Determine the (x, y) coordinate at the center of the cell enclosing the given text.  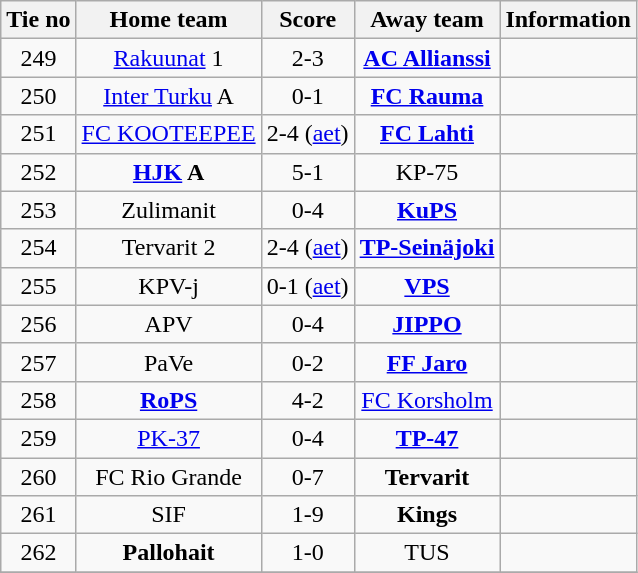
259 (38, 438)
250 (38, 96)
Tie no (38, 20)
Kings (427, 515)
KPV-j (168, 286)
PaVe (168, 362)
AC Allianssi (427, 58)
Tervarit 2 (168, 248)
4-2 (308, 400)
260 (38, 477)
Home team (168, 20)
0-2 (308, 362)
258 (38, 400)
1-9 (308, 515)
Inter Turku A (168, 96)
Zulimanit (168, 210)
Information (568, 20)
FC Rauma (427, 96)
1-0 (308, 553)
256 (38, 324)
Score (308, 20)
TP-Seinäjoki (427, 248)
2-3 (308, 58)
Rakuunat 1 (168, 58)
FF Jaro (427, 362)
FC Lahti (427, 134)
262 (38, 553)
0-7 (308, 477)
VPS (427, 286)
252 (38, 172)
KuPS (427, 210)
HJK A (168, 172)
257 (38, 362)
261 (38, 515)
253 (38, 210)
SIF (168, 515)
FC KOOTEEPEE (168, 134)
255 (38, 286)
Pallohait (168, 553)
5-1 (308, 172)
APV (168, 324)
Tervarit (427, 477)
249 (38, 58)
KP-75 (427, 172)
RoPS (168, 400)
Away team (427, 20)
0-1 (308, 96)
TUS (427, 553)
PK-37 (168, 438)
TP-47 (427, 438)
251 (38, 134)
254 (38, 248)
JIPPO (427, 324)
0-1 (aet) (308, 286)
FC Rio Grande (168, 477)
FC Korsholm (427, 400)
